Locate the cell with the specified text and output its [x, y] center coordinate. 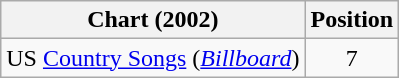
US Country Songs (Billboard) [153, 58]
Position [352, 20]
Chart (2002) [153, 20]
7 [352, 58]
